Return (x, y) of the center of cell containing provided text 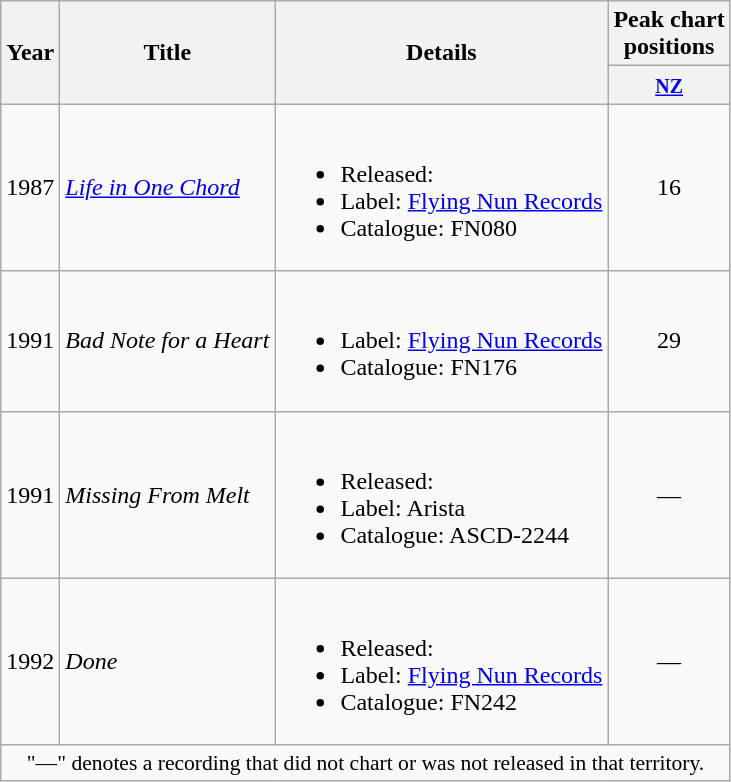
Year (30, 52)
16 (669, 188)
Title (168, 52)
Released:Label: Flying Nun RecordsCatalogue: FN080 (442, 188)
NZ (669, 85)
1987 (30, 188)
Life in One Chord (168, 188)
Released:Label: Flying Nun RecordsCatalogue: FN242 (442, 662)
Missing From Melt (168, 494)
Released:Label: AristaCatalogue: ASCD-2244 (442, 494)
1992 (30, 662)
Label: Flying Nun RecordsCatalogue: FN176 (442, 341)
Done (168, 662)
Bad Note for a Heart (168, 341)
29 (669, 341)
Peak chartpositions (669, 34)
Details (442, 52)
"—" denotes a recording that did not chart or was not released in that territory. (366, 763)
